Search for the cell housing the specified text and yield its [x, y] center coordinate. 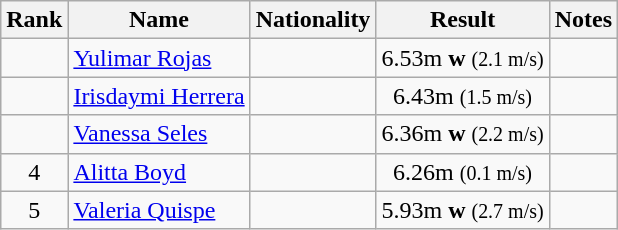
6.26m (0.1 m/s) [462, 172]
Name [159, 20]
Result [462, 20]
Notes [583, 20]
Irisdaymi Herrera [159, 96]
Vanessa Seles [159, 134]
6.43m (1.5 m/s) [462, 96]
4 [34, 172]
Yulimar Rojas [159, 58]
5.93m w (2.7 m/s) [462, 210]
Nationality [313, 20]
Alitta Boyd [159, 172]
6.36m w (2.2 m/s) [462, 134]
Valeria Quispe [159, 210]
Rank [34, 20]
6.53m w (2.1 m/s) [462, 58]
5 [34, 210]
